For the text-containing cell, return its midpoint in [x, y] coordinate format. 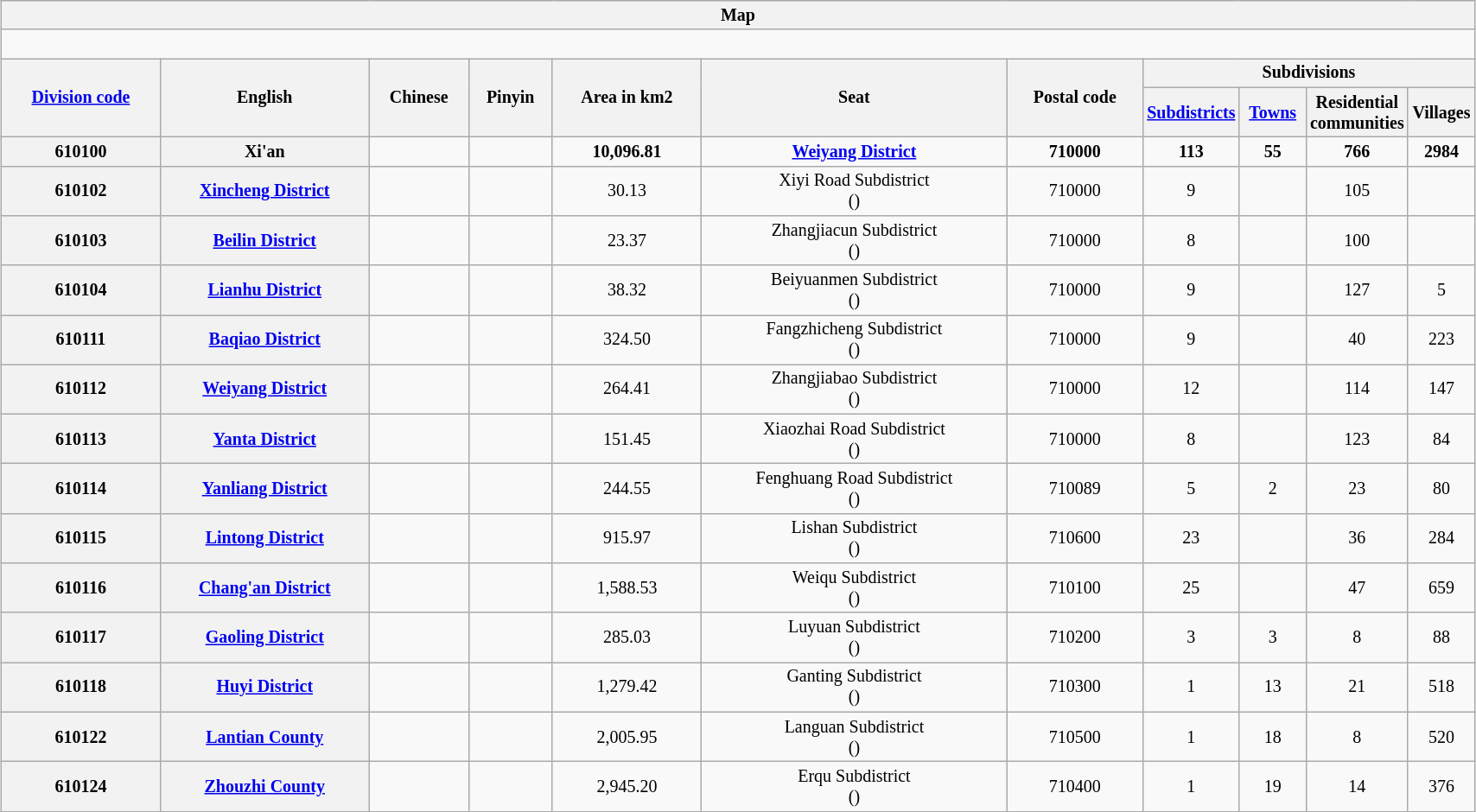
610113 [81, 439]
610102 [81, 190]
Ganting Subdistrict() [854, 688]
123 [1357, 439]
105 [1357, 190]
80 [1441, 489]
610115 [81, 537]
Division code [81, 98]
10,096.81 [627, 152]
376 [1441, 786]
610124 [81, 786]
Erqu Subdistrict() [854, 786]
Huyi District [264, 688]
610100 [81, 152]
88 [1441, 638]
285.03 [627, 638]
Chang'an District [264, 587]
84 [1441, 439]
710600 [1075, 537]
264.41 [627, 389]
610117 [81, 638]
Residential communities [1357, 112]
Lantian County [264, 736]
English [264, 98]
Lintong District [264, 537]
244.55 [627, 489]
25 [1192, 587]
38.32 [627, 290]
40 [1357, 339]
610116 [81, 587]
Xiaozhai Road Subdistrict() [854, 439]
Fenghuang Road Subdistrict() [854, 489]
Weiqu Subdistrict() [854, 587]
Subdistricts [1192, 112]
Subdivisions [1309, 73]
1,279.42 [627, 688]
610118 [81, 688]
Area in km2 [627, 98]
Map [738, 16]
2,945.20 [627, 786]
19 [1272, 786]
710100 [1075, 587]
Chinese [418, 98]
21 [1357, 688]
Seat [854, 98]
18 [1272, 736]
2984 [1441, 152]
610114 [81, 489]
Pinyin [510, 98]
100 [1357, 240]
610112 [81, 389]
520 [1441, 736]
151.45 [627, 439]
147 [1441, 389]
114 [1357, 389]
710500 [1075, 736]
Yanta District [264, 439]
30.13 [627, 190]
Luyuan Subdistrict() [854, 638]
Baqiao District [264, 339]
Beilin District [264, 240]
2 [1272, 489]
23.37 [627, 240]
610104 [81, 290]
284 [1441, 537]
13 [1272, 688]
127 [1357, 290]
Towns [1272, 112]
Xincheng District [264, 190]
Postal code [1075, 98]
12 [1192, 389]
710200 [1075, 638]
14 [1357, 786]
Zhouzhi County [264, 786]
Lishan Subdistrict() [854, 537]
Fangzhicheng Subdistrict() [854, 339]
Gaoling District [264, 638]
36 [1357, 537]
47 [1357, 587]
223 [1441, 339]
610122 [81, 736]
Zhangjiacun Subdistrict() [854, 240]
113 [1192, 152]
766 [1357, 152]
659 [1441, 587]
Lianhu District [264, 290]
Yanliang District [264, 489]
1,588.53 [627, 587]
610111 [81, 339]
55 [1272, 152]
610103 [81, 240]
2,005.95 [627, 736]
710400 [1075, 786]
324.50 [627, 339]
518 [1441, 688]
Villages [1441, 112]
Zhangjiabao Subdistrict() [854, 389]
710089 [1075, 489]
Beiyuanmen Subdistrict() [854, 290]
Xi'an [264, 152]
Xiyi Road Subdistrict() [854, 190]
915.97 [627, 537]
Languan Subdistrict() [854, 736]
710300 [1075, 688]
